Determine the [X, Y] coordinate at the center of the cell enclosing the given text.  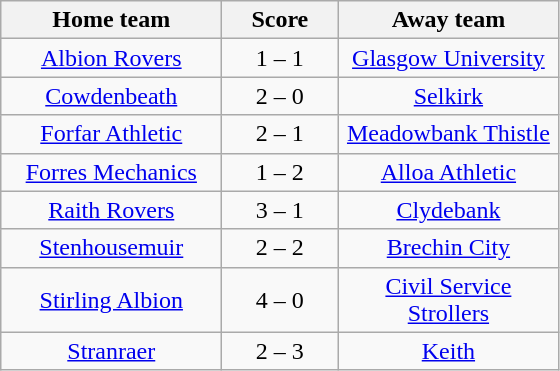
Stirling Albion [112, 300]
2 – 2 [280, 248]
Away team [448, 20]
Meadowbank Thistle [448, 134]
2 – 3 [280, 351]
3 – 1 [280, 210]
Home team [112, 20]
Forres Mechanics [112, 172]
4 – 0 [280, 300]
Brechin City [448, 248]
Cowdenbeath [112, 96]
Clydebank [448, 210]
Score [280, 20]
2 – 1 [280, 134]
Albion Rovers [112, 58]
2 – 0 [280, 96]
Civil Service Strollers [448, 300]
Glasgow University [448, 58]
Selkirk [448, 96]
Alloa Athletic [448, 172]
Stenhousemuir [112, 248]
Raith Rovers [112, 210]
Keith [448, 351]
1 – 2 [280, 172]
1 – 1 [280, 58]
Forfar Athletic [112, 134]
Stranraer [112, 351]
